Provide the [x, y] coordinate of the cell's center where the given text is located.  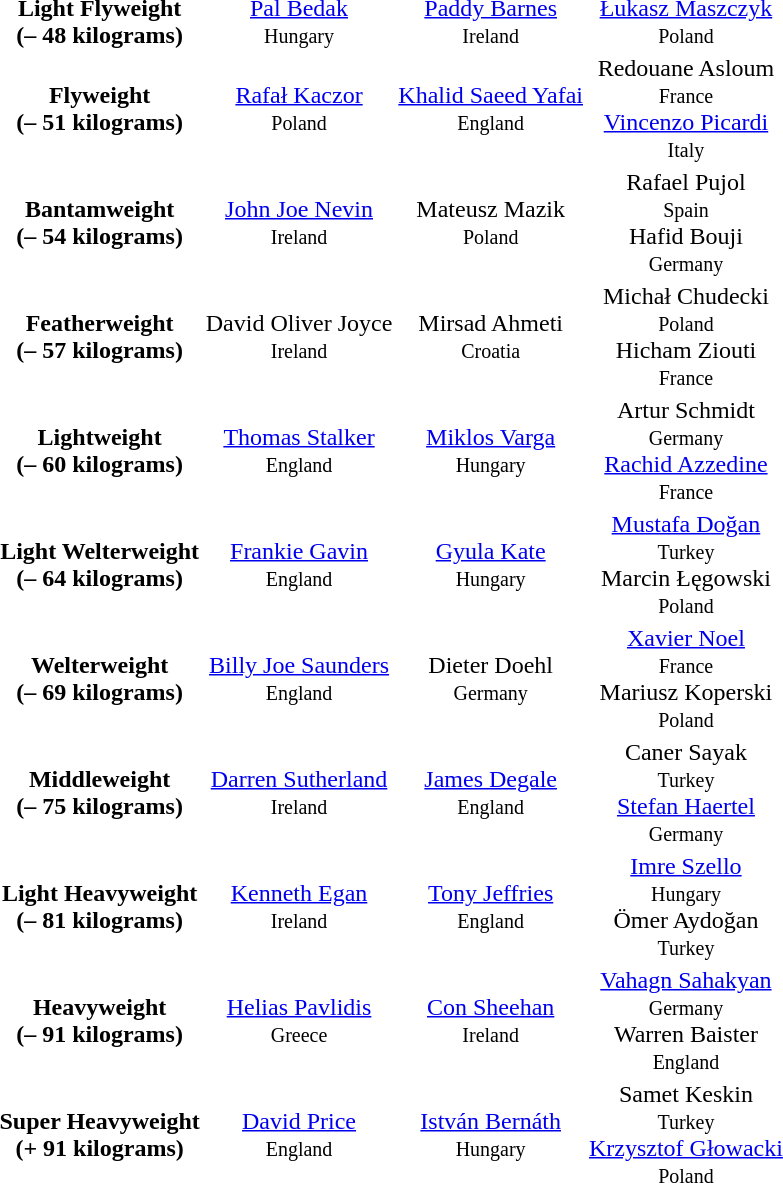
Helias PavlidisGreece [299, 1020]
Billy Joe SaundersEngland [299, 678]
Darren SutherlandIreland [299, 792]
Tony JeffriesEngland [491, 906]
Miklos VargaHungary [491, 450]
David Oliver JoyceIreland [299, 336]
John Joe NevinIreland [299, 222]
Kenneth EganIreland [299, 906]
James DegaleEngland [491, 792]
Rafał KaczorPoland [299, 108]
Khalid Saeed YafaiEngland [491, 108]
Mateusz MazikPoland [491, 222]
Mirsad AhmetiCroatia [491, 336]
Gyula KateHungary [491, 564]
Dieter DoehlGermany [491, 678]
Frankie GavinEngland [299, 564]
Thomas StalkerEngland [299, 450]
Con SheehanIreland [491, 1020]
